Search for the cell housing the specified text and yield its [x, y] center coordinate. 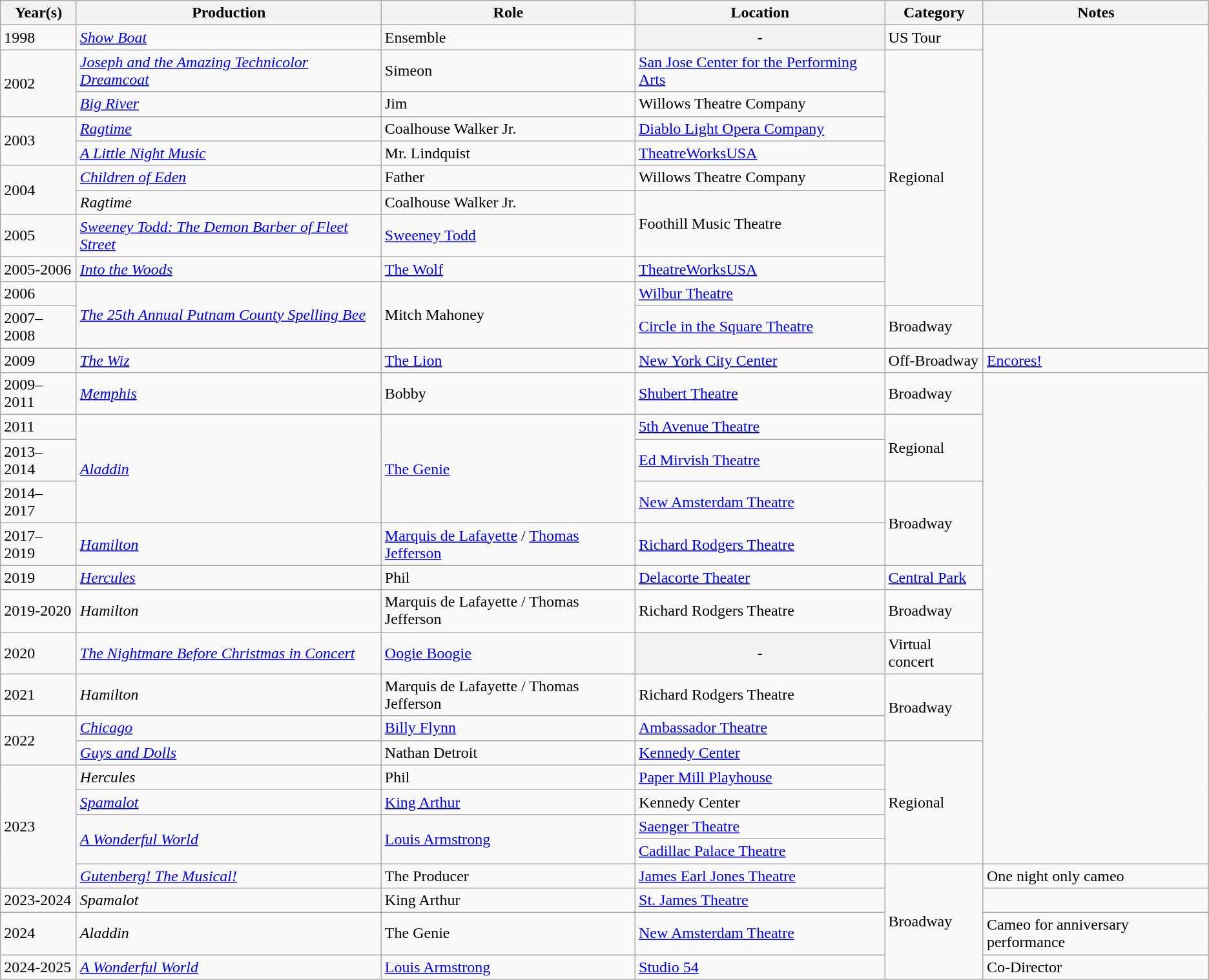
2005 [39, 235]
Year(s) [39, 13]
New York City Center [761, 360]
2022 [39, 740]
The Producer [508, 875]
Co-Director [1095, 967]
One night only cameo [1095, 875]
Ed Mirvish Theatre [761, 460]
2023-2024 [39, 901]
2003 [39, 141]
Category [934, 13]
Virtual concert [934, 652]
A Little Night Music [229, 153]
Off-Broadway [934, 360]
Production [229, 13]
Delacorte Theater [761, 578]
Billy Flynn [508, 728]
Foothill Music Theatre [761, 224]
Location [761, 13]
2002 [39, 83]
Memphis [229, 394]
Mr. Lindquist [508, 153]
2009 [39, 360]
Ensemble [508, 37]
US Tour [934, 37]
Paper Mill Playhouse [761, 777]
2011 [39, 427]
2013–2014 [39, 460]
2006 [39, 293]
2014–2017 [39, 503]
Oogie Boogie [508, 652]
San Jose Center for the Performing Arts [761, 71]
2019 [39, 578]
2017–2019 [39, 544]
Ambassador Theatre [761, 728]
2005-2006 [39, 269]
Chicago [229, 728]
Sweeney Todd: The Demon Barber of Fleet Street [229, 235]
Father [508, 178]
2007–2008 [39, 327]
2004 [39, 190]
Shubert Theatre [761, 394]
The Wolf [508, 269]
2023 [39, 826]
St. James Theatre [761, 901]
2020 [39, 652]
Encores! [1095, 360]
The Nightmare Before Christmas in Concert [229, 652]
Big River [229, 104]
Notes [1095, 13]
Role [508, 13]
2009–2011 [39, 394]
5th Avenue Theatre [761, 427]
2021 [39, 695]
Studio 54 [761, 967]
Into the Woods [229, 269]
2024-2025 [39, 967]
2024 [39, 934]
The Lion [508, 360]
The Wiz [229, 360]
Cadillac Palace Theatre [761, 851]
Show Boat [229, 37]
The 25th Annual Putnam County Spelling Bee [229, 314]
Simeon [508, 71]
Guys and Dolls [229, 753]
Saenger Theatre [761, 826]
Nathan Detroit [508, 753]
1998 [39, 37]
Diablo Light Opera Company [761, 129]
2019-2020 [39, 611]
Jim [508, 104]
Central Park [934, 578]
Gutenberg! The Musical! [229, 875]
Mitch Mahoney [508, 314]
Children of Eden [229, 178]
Wilbur Theatre [761, 293]
Bobby [508, 394]
Sweeney Todd [508, 235]
Joseph and the Amazing Technicolor Dreamcoat [229, 71]
Circle in the Square Theatre [761, 327]
James Earl Jones Theatre [761, 875]
Cameo for anniversary performance [1095, 934]
